Search for the cell housing the specified text and yield its (x, y) center coordinate. 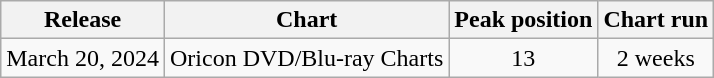
Chart run (656, 20)
Release (83, 20)
Peak position (524, 20)
Oricon DVD/Blu-ray Charts (306, 58)
13 (524, 58)
2 weeks (656, 58)
Chart (306, 20)
March 20, 2024 (83, 58)
